For the text-containing cell, return its midpoint in (x, y) coordinate format. 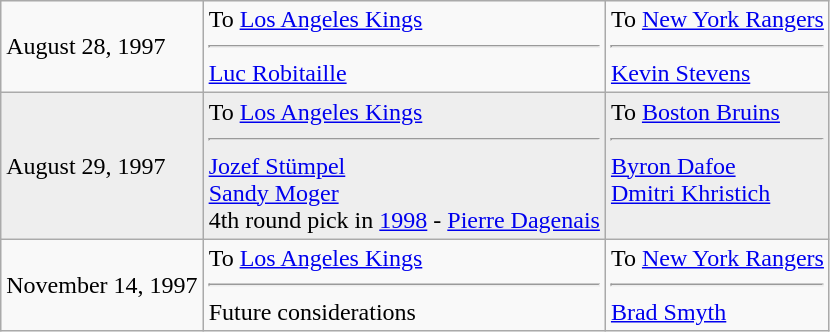
To Los Angeles KingsFuture considerations (404, 285)
To Los Angeles KingsJozef Stümpel Sandy Moger 4th round pick in 1998 - Pierre Dagenais (404, 166)
To New York RangersKevin Stevens (717, 47)
August 29, 1997 (102, 166)
November 14, 1997 (102, 285)
To Boston BruinsByron Dafoe Dmitri Khristich (717, 166)
To New York RangersBrad Smyth (717, 285)
August 28, 1997 (102, 47)
To Los Angeles KingsLuc Robitaille (404, 47)
